Pinpoint the cell where the given text exists, returning its [x, y] midpoint coordinate. 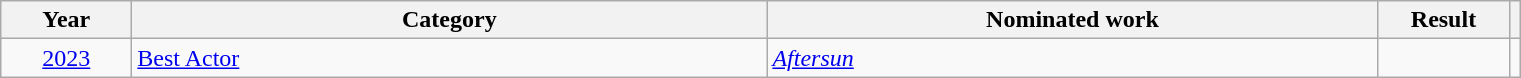
Aftersun [1072, 58]
Category [450, 20]
Nominated work [1072, 20]
Year [66, 20]
Result [1444, 20]
Best Actor [450, 58]
2023 [66, 58]
